Provide the (X, Y) coordinate of the cell's center where the given text is located.  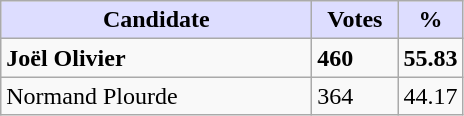
Candidate (156, 20)
364 (355, 96)
% (430, 20)
460 (355, 58)
Votes (355, 20)
Normand Plourde (156, 96)
Joël Olivier (156, 58)
55.83 (430, 58)
44.17 (430, 96)
